Capture the cell that displays the provided text and extract its [x, y] central coordinate. 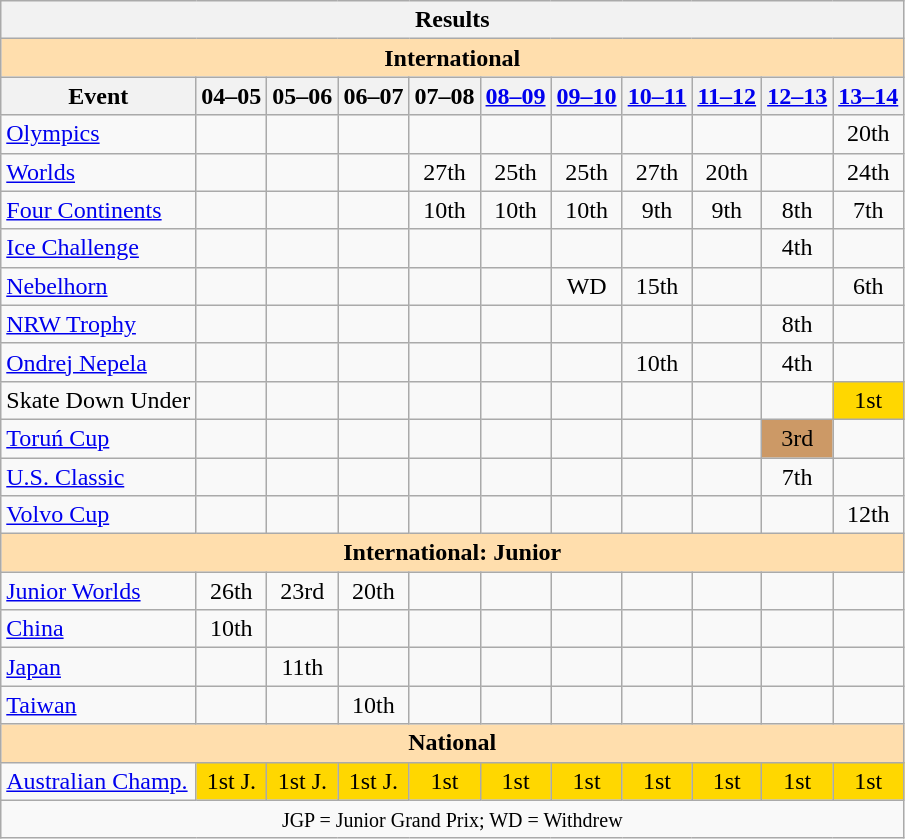
11–12 [727, 96]
Australian Champ. [98, 781]
12th [868, 515]
Toruń Cup [98, 438]
Taiwan [98, 705]
11th [302, 667]
3rd [798, 438]
U.S. Classic [98, 477]
06–07 [374, 96]
Japan [98, 667]
Results [452, 20]
NRW Trophy [98, 324]
13–14 [868, 96]
Nebelhorn [98, 286]
10–11 [657, 96]
Junior Worlds [98, 591]
International [452, 58]
05–06 [302, 96]
JGP = Junior Grand Prix; WD = Withdrew [452, 819]
Volvo Cup [98, 515]
Four Continents [98, 210]
09–10 [586, 96]
International: Junior [452, 553]
08–09 [516, 96]
Ice Challenge [98, 248]
24th [868, 172]
WD [586, 286]
26th [232, 591]
Event [98, 96]
Ondrej Nepela [98, 362]
Olympics [98, 134]
Worlds [98, 172]
National [452, 743]
04–05 [232, 96]
6th [868, 286]
Skate Down Under [98, 400]
07–08 [444, 96]
China [98, 629]
12–13 [798, 96]
23rd [302, 591]
15th [657, 286]
